Provide the (x, y) coordinate of the cell's center where the given text is located.  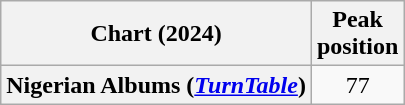
Nigerian Albums (TurnTable) (156, 85)
Chart (2024) (156, 34)
Peakposition (357, 34)
77 (357, 85)
